Find where the given text appears and provide that cell's center as [x, y] coordinate. 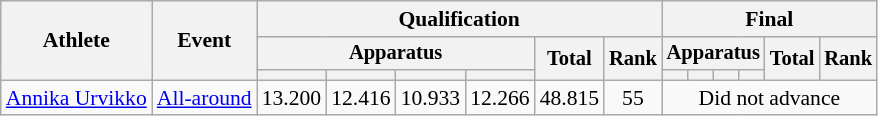
Did not advance [770, 98]
12.266 [500, 98]
Qualification [460, 19]
All-around [204, 98]
Final [770, 19]
Event [204, 40]
10.933 [430, 98]
12.416 [360, 98]
48.815 [570, 98]
55 [633, 98]
Annika Urvikko [76, 98]
13.200 [292, 98]
Athlete [76, 40]
